For the text-containing cell, return its midpoint in [X, Y] coordinate format. 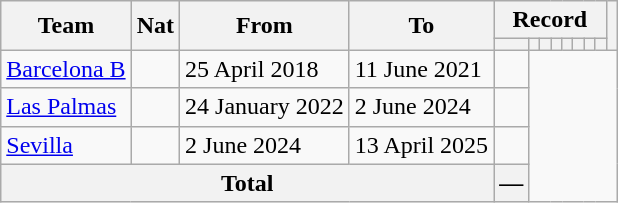
Nat [155, 26]
25 April 2018 [265, 69]
Team [66, 26]
To [421, 26]
Total [248, 183]
Record [550, 20]
— [512, 183]
Barcelona B [66, 69]
From [265, 26]
13 April 2025 [421, 145]
11 June 2021 [421, 69]
24 January 2022 [265, 107]
Las Palmas [66, 107]
Sevilla [66, 145]
